Provide the [X, Y] coordinate of the cell's center where the given text is located.  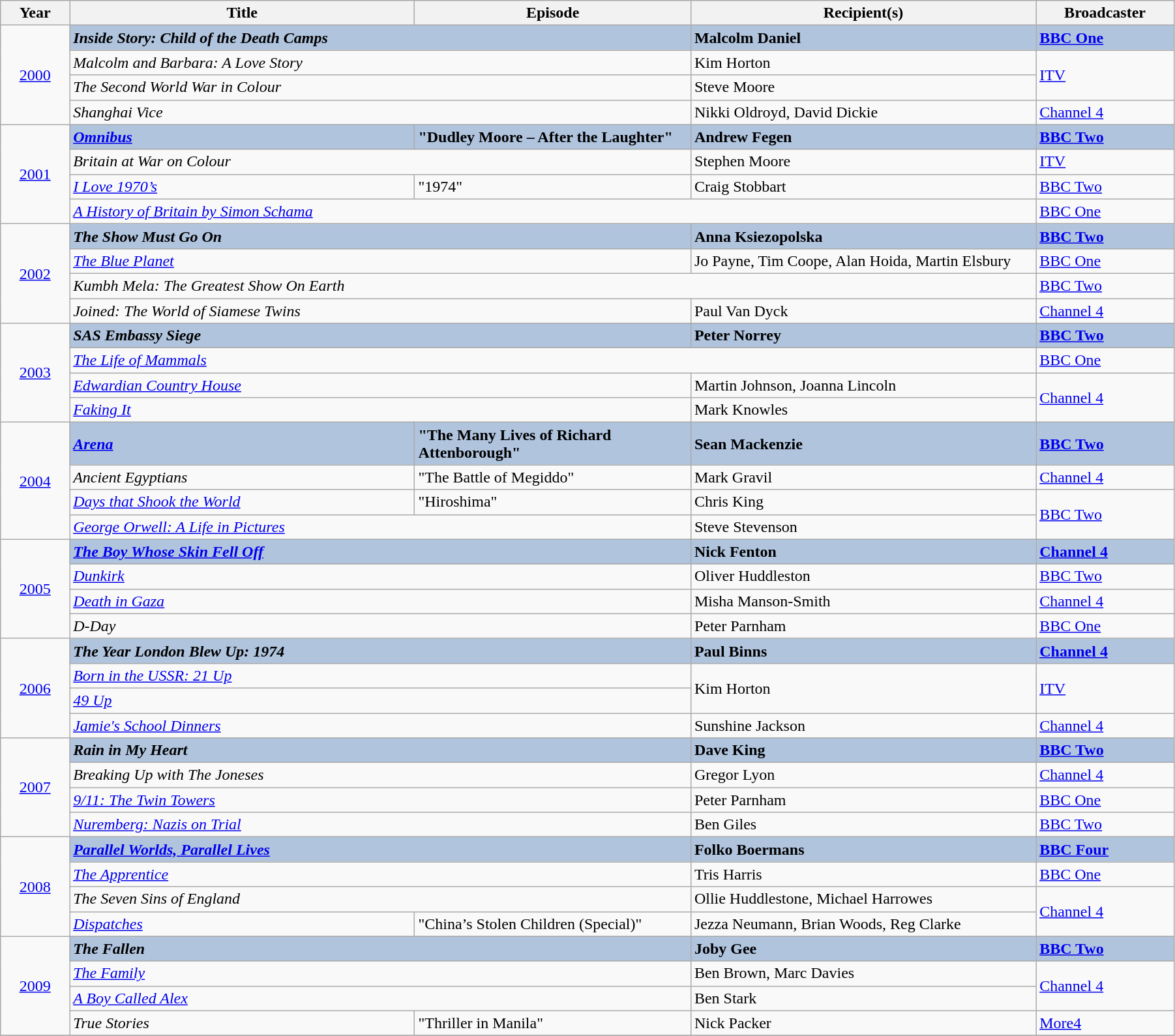
Oliver Huddleston [863, 576]
Ollie Huddlestone, Michael Harrowes [863, 899]
Jezza Neumann, Brian Woods, Reg Clarke [863, 924]
Malcolm and Barbara: A Love Story [381, 63]
Breaking Up with The Joneses [381, 775]
The Second World War in Colour [381, 87]
Broadcaster [1105, 13]
"Hiroshima" [553, 502]
Jamie's School Dinners [381, 726]
2008 [35, 887]
Nick Packer [863, 1023]
Steve Moore [863, 87]
Joby Gee [863, 949]
The Fallen [381, 949]
SAS Embassy Siege [381, 336]
2004 [35, 481]
Edwardian Country House [381, 385]
Paul Binns [863, 651]
"The Battle of Megiddo" [553, 477]
Paul Van Dyck [863, 311]
"China’s Stolen Children (Special)" [553, 924]
2003 [35, 373]
Martin Johnson, Joanna Lincoln [863, 385]
The Life of Mammals [553, 361]
"The Many Lives of Richard Attenborough" [553, 443]
Dave King [863, 750]
Nick Fenton [863, 552]
Ben Stark [863, 998]
Days that Shook the World [243, 502]
2006 [35, 688]
Stephen Moore [863, 162]
Nikki Oldroyd, David Dickie [863, 112]
Rain in My Heart [381, 750]
I Love 1970’s [243, 186]
Misha Manson-Smith [863, 601]
Sunshine Jackson [863, 726]
Arena [243, 443]
Mark Gravil [863, 477]
Folko Boermans [863, 850]
2000 [35, 75]
Sean Mackenzie [863, 443]
Death in Gaza [381, 601]
Shanghai Vice [381, 112]
Mark Knowles [863, 410]
2007 [35, 788]
A History of Britain by Simon Schama [553, 211]
2001 [35, 174]
Kumbh Mela: The Greatest Show On Earth [553, 286]
Inside Story: Child of the Death Camps [381, 38]
Dunkirk [381, 576]
9/11: The Twin Towers [381, 800]
Anna Ksiezopolska [863, 236]
Malcolm Daniel [863, 38]
49 Up [381, 700]
More4 [1105, 1023]
Gregor Lyon [863, 775]
True Stories [243, 1023]
Ben Brown, Marc Davies [863, 973]
"Thriller in Manila" [553, 1023]
Jo Payne, Tim Coope, Alan Hoida, Martin Elsbury [863, 261]
2009 [35, 986]
Title [243, 13]
Britain at War on Colour [381, 162]
"1974" [553, 186]
"Dudley Moore – After the Laughter" [553, 137]
Chris King [863, 502]
Born in the USSR: 21 Up [381, 675]
Parallel Worlds, Parallel Lives [381, 850]
Tris Harris [863, 874]
The Family [381, 973]
Episode [553, 13]
Year [35, 13]
George Orwell: A Life in Pictures [381, 527]
Joined: The World of Siamese Twins [381, 311]
A Boy Called Alex [381, 998]
Andrew Fegen [863, 137]
D-Day [381, 626]
2005 [35, 589]
The Show Must Go On [381, 236]
Omnibus [243, 137]
Faking It [381, 410]
Peter Norrey [863, 336]
Steve Stevenson [863, 527]
Ancient Egyptians [243, 477]
Recipient(s) [863, 13]
The Apprentice [381, 874]
Craig Stobbart [863, 186]
2002 [35, 273]
BBC Four [1105, 850]
Nuremberg: Nazis on Trial [381, 825]
The Seven Sins of England [381, 899]
The Year London Blew Up: 1974 [381, 651]
Ben Giles [863, 825]
The Blue Planet [381, 261]
Dispatches [243, 924]
The Boy Whose Skin Fell Off [381, 552]
